Capture the cell that displays the provided text and extract its [X, Y] central coordinate. 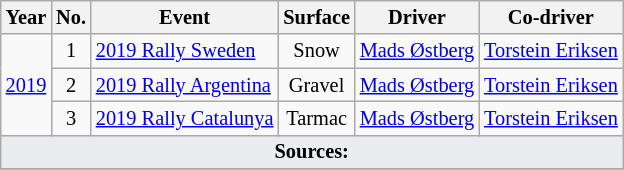
1 [71, 51]
Gravel [316, 85]
No. [71, 17]
2019 [26, 84]
Driver [417, 17]
3 [71, 118]
2019 Rally Argentina [185, 85]
Sources: [312, 152]
Surface [316, 17]
Snow [316, 51]
Event [185, 17]
2019 Rally Catalunya [185, 118]
2 [71, 85]
Year [26, 17]
Tarmac [316, 118]
Co-driver [551, 17]
2019 Rally Sweden [185, 51]
